Detect which cell encompasses the target text, then output its (X, Y) center coordinate. 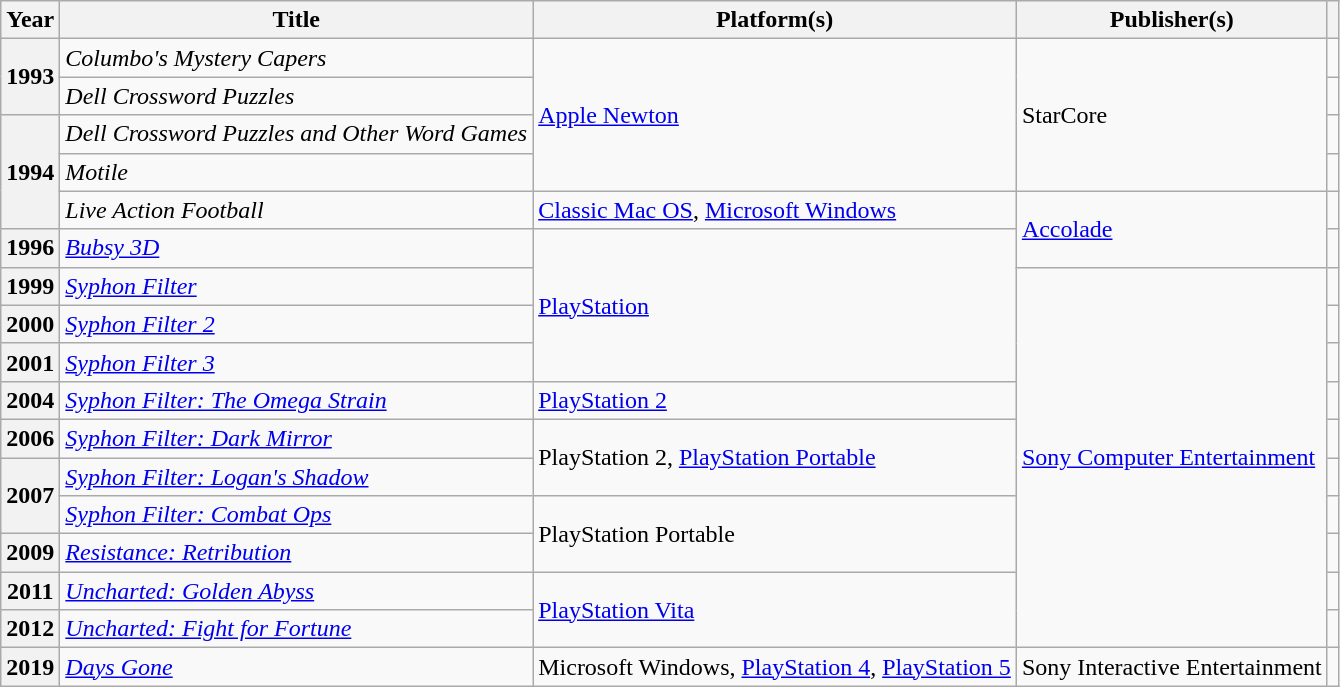
Syphon Filter: Logan's Shadow (296, 477)
2006 (30, 438)
Syphon Filter (296, 286)
2004 (30, 400)
PlayStation 2, PlayStation Portable (775, 457)
PlayStation 2 (775, 400)
Syphon Filter: The Omega Strain (296, 400)
2019 (30, 667)
Platform(s) (775, 20)
1999 (30, 286)
Columbo's Mystery Capers (296, 58)
2011 (30, 591)
Motile (296, 172)
Classic Mac OS, Microsoft Windows (775, 210)
1994 (30, 172)
Live Action Football (296, 210)
Bubsy 3D (296, 248)
Dell Crossword Puzzles and Other Word Games (296, 134)
Publisher(s) (1172, 20)
Title (296, 20)
Sony Interactive Entertainment (1172, 667)
2009 (30, 553)
PlayStation Portable (775, 534)
Microsoft Windows, PlayStation 4, PlayStation 5 (775, 667)
Uncharted: Fight for Fortune (296, 629)
Syphon Filter 2 (296, 324)
PlayStation (775, 305)
2007 (30, 496)
Sony Computer Entertainment (1172, 458)
StarCore (1172, 115)
1993 (30, 77)
Syphon Filter 3 (296, 362)
PlayStation Vita (775, 610)
Dell Crossword Puzzles (296, 96)
1996 (30, 248)
Accolade (1172, 229)
2001 (30, 362)
Year (30, 20)
Resistance: Retribution (296, 553)
Syphon Filter: Combat Ops (296, 515)
Apple Newton (775, 115)
Uncharted: Golden Abyss (296, 591)
Syphon Filter: Dark Mirror (296, 438)
Days Gone (296, 667)
2012 (30, 629)
2000 (30, 324)
